Output the [X, Y] coordinate of the center of the cell containing the given text.  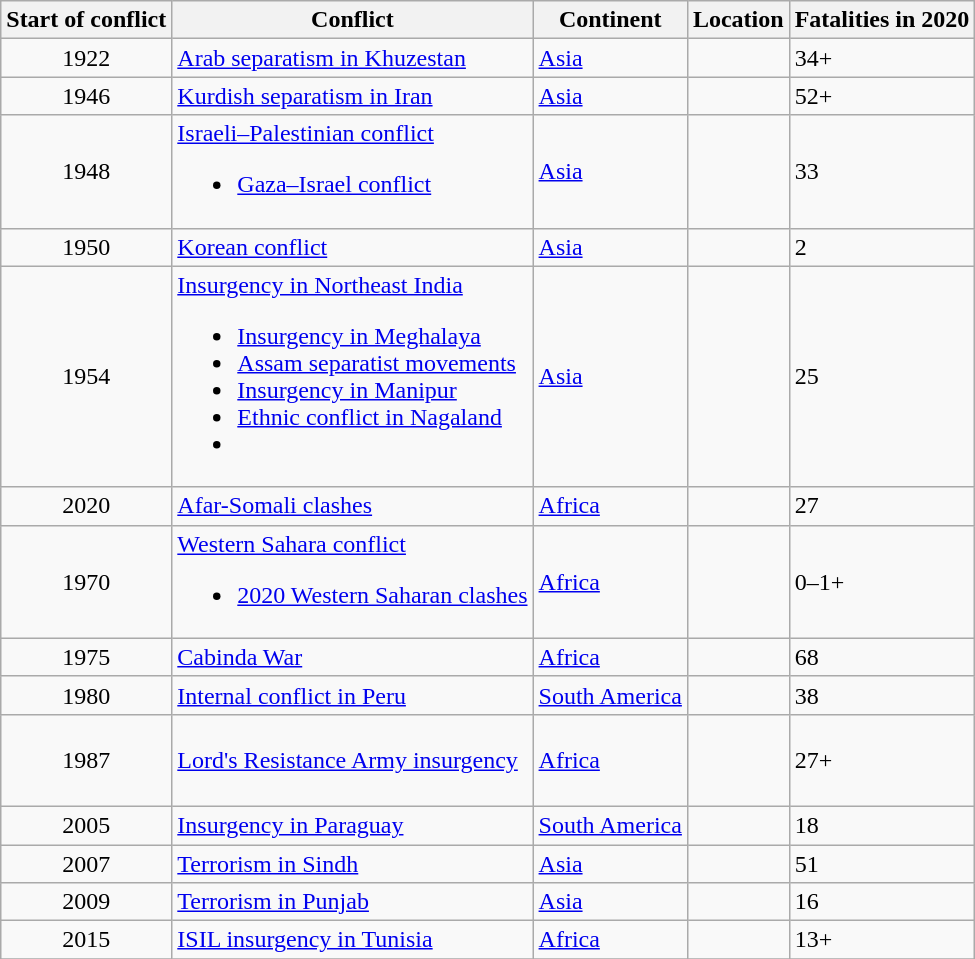
2020 [86, 506]
Kurdish separatism in Iran [352, 96]
Cabinda War [352, 657]
33 [882, 172]
27+ [882, 760]
2005 [86, 825]
16 [882, 902]
Fatalities in 2020 [882, 20]
Continent [610, 20]
1950 [86, 247]
1922 [86, 58]
68 [882, 657]
2 [882, 247]
Lord's Resistance Army insurgency [352, 760]
18 [882, 825]
1946 [86, 96]
ISIL insurgency in Tunisia [352, 940]
Korean conflict [352, 247]
Israeli–Palestinian conflictGaza–Israel conflict [352, 172]
51 [882, 863]
27 [882, 506]
25 [882, 376]
2007 [86, 863]
Start of conflict [86, 20]
Afar-Somali clashes [352, 506]
1975 [86, 657]
Insurgency in Paraguay [352, 825]
2009 [86, 902]
Internal conflict in Peru [352, 695]
Terrorism in Punjab [352, 902]
Arab separatism in Khuzestan [352, 58]
2015 [86, 940]
1948 [86, 172]
52+ [882, 96]
1980 [86, 695]
Insurgency in Northeast IndiaInsurgency in MeghalayaAssam separatist movementsInsurgency in ManipurEthnic conflict in Nagaland [352, 376]
13+ [882, 940]
Terrorism in Sindh [352, 863]
38 [882, 695]
Location [738, 20]
Western Sahara conflict2020 Western Saharan clashes [352, 582]
0–1+ [882, 582]
Conflict [352, 20]
1970 [86, 582]
1987 [86, 760]
1954 [86, 376]
34+ [882, 58]
